Output the (x, y) coordinate of the center of the cell containing the given text.  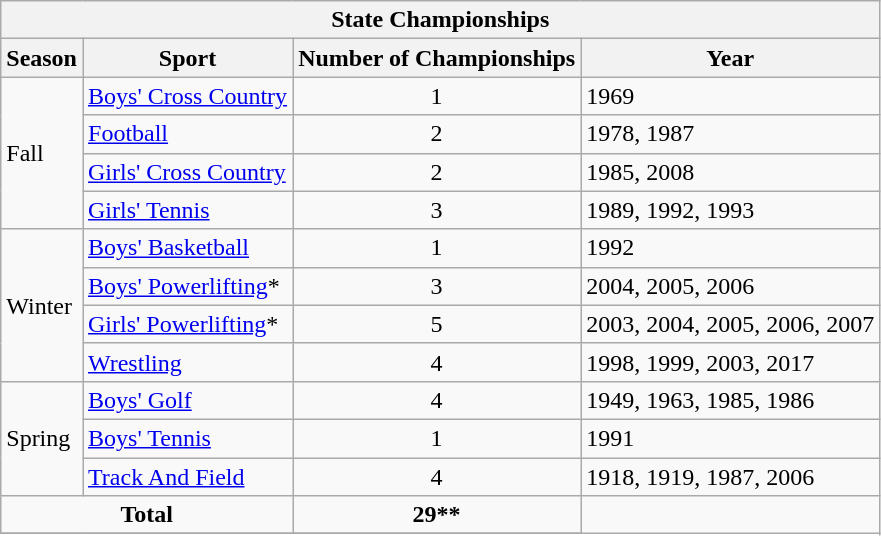
Year (730, 58)
Football (187, 134)
29** (437, 515)
Winter (42, 305)
Wrestling (187, 362)
Boys' Basketball (187, 248)
Track And Field (187, 477)
Boys' Tennis (187, 438)
1949, 1963, 1985, 1986 (730, 400)
Girls' Tennis (187, 210)
Boys' Cross Country (187, 96)
Number of Championships (437, 58)
Girls' Powerlifting* (187, 324)
1978, 1987 (730, 134)
State Championships (440, 20)
2003, 2004, 2005, 2006, 2007 (730, 324)
Fall (42, 153)
Spring (42, 438)
1985, 2008 (730, 172)
Girls' Cross Country (187, 172)
1992 (730, 248)
1998, 1999, 2003, 2017 (730, 362)
1989, 1992, 1993 (730, 210)
Boys' Powerlifting* (187, 286)
5 (437, 324)
1991 (730, 438)
1918, 1919, 1987, 2006 (730, 477)
Season (42, 58)
2004, 2005, 2006 (730, 286)
1969 (730, 96)
Sport (187, 58)
Total (147, 515)
Boys' Golf (187, 400)
